Detect which cell encompasses the target text, then output its (x, y) center coordinate. 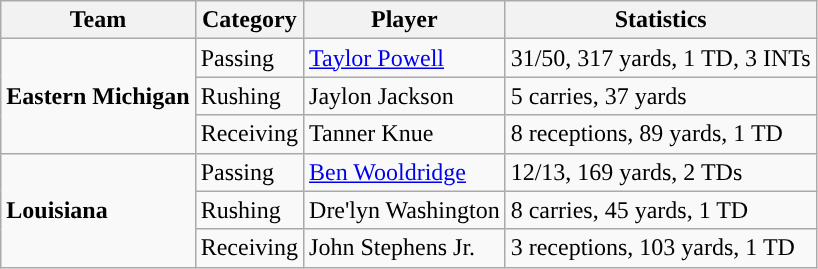
12/13, 169 yards, 2 TDs (660, 172)
Dre'lyn Washington (405, 210)
Player (405, 20)
Tanner Knue (405, 134)
Ben Wooldridge (405, 172)
3 receptions, 103 yards, 1 TD (660, 248)
5 carries, 37 yards (660, 96)
8 carries, 45 yards, 1 TD (660, 210)
Eastern Michigan (98, 96)
Taylor Powell (405, 58)
Louisiana (98, 210)
Statistics (660, 20)
Category (249, 20)
Jaylon Jackson (405, 96)
Team (98, 20)
John Stephens Jr. (405, 248)
31/50, 317 yards, 1 TD, 3 INTs (660, 58)
8 receptions, 89 yards, 1 TD (660, 134)
